Provide the [X, Y] coordinate of the cell's center where the given text is located.  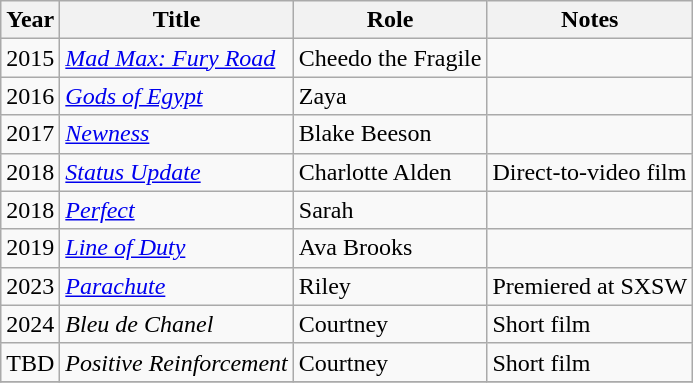
Sarah [390, 210]
TBD [30, 362]
Mad Max: Fury Road [176, 58]
2016 [30, 96]
Title [176, 20]
Blake Beeson [390, 134]
Zaya [390, 96]
Premiered at SXSW [590, 286]
Cheedo the Fragile [390, 58]
Positive Reinforcement [176, 362]
Gods of Egypt [176, 96]
2019 [30, 248]
Riley [390, 286]
Status Update [176, 172]
Bleu de Chanel [176, 324]
Ava Brooks [390, 248]
Perfect [176, 210]
2024 [30, 324]
2015 [30, 58]
2023 [30, 286]
Newness [176, 134]
Parachute [176, 286]
Notes [590, 20]
Year [30, 20]
Charlotte Alden [390, 172]
2017 [30, 134]
Direct-to-video film [590, 172]
Line of Duty [176, 248]
Role [390, 20]
